Identify which cell holds the provided text, then report its (x, y) central coordinate. 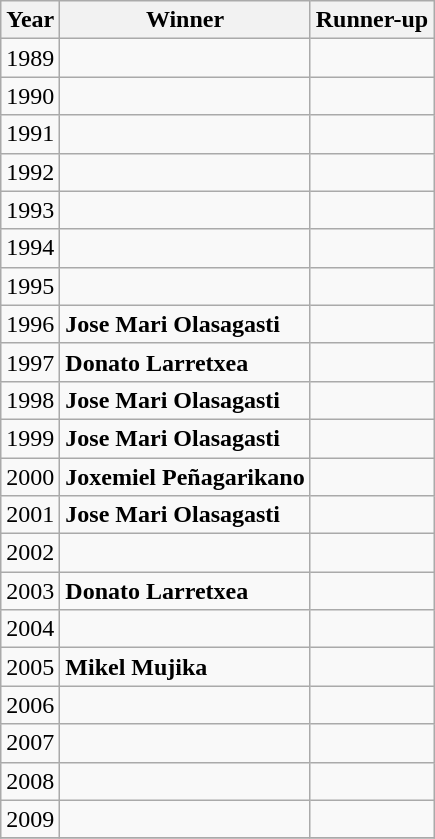
Winner (185, 20)
Mikel Mujika (185, 667)
1998 (30, 400)
Year (30, 20)
2007 (30, 743)
2006 (30, 705)
2008 (30, 781)
2004 (30, 629)
2003 (30, 591)
1996 (30, 324)
1997 (30, 362)
1990 (30, 96)
1999 (30, 438)
2001 (30, 515)
2002 (30, 553)
2009 (30, 819)
1993 (30, 210)
1992 (30, 172)
1989 (30, 58)
1994 (30, 248)
1991 (30, 134)
2000 (30, 477)
2005 (30, 667)
Runner-up (372, 20)
1995 (30, 286)
Joxemiel Peñagarikano (185, 477)
